From the cell containing the given text, extract its center point as [x, y] coordinate. 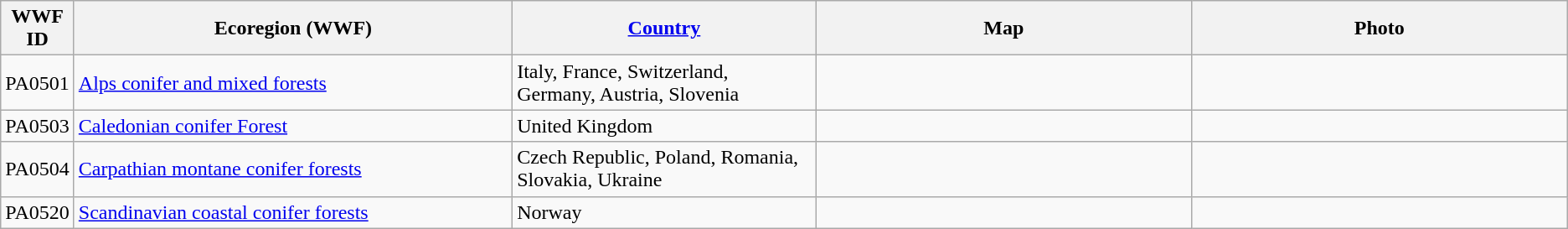
PA0503 [38, 126]
Alps conifer and mixed forests [293, 82]
Photo [1379, 29]
PA0501 [38, 82]
Map [1003, 29]
Italy, France, Switzerland, Germany, Austria, Slovenia [665, 82]
Norway [665, 212]
PA0504 [38, 169]
Carpathian montane conifer forests [293, 169]
Scandinavian coastal conifer forests [293, 212]
Country [665, 29]
Ecoregion (WWF) [293, 29]
PA0520 [38, 212]
Czech Republic, Poland, Romania, Slovakia, Ukraine [665, 169]
Caledonian conifer Forest [293, 126]
United Kingdom [665, 126]
WWF ID [38, 29]
